Scan for the cell matching the given text and deliver its (x, y) coordinate at center. 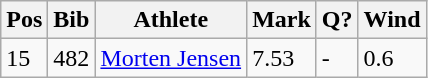
Morten Jensen (171, 58)
Wind (392, 20)
Q? (337, 20)
- (337, 58)
Pos (24, 20)
482 (72, 58)
0.6 (392, 58)
Athlete (171, 20)
Bib (72, 20)
15 (24, 58)
7.53 (282, 58)
Mark (282, 20)
